Pinpoint the cell where the given text exists, returning its [X, Y] midpoint coordinate. 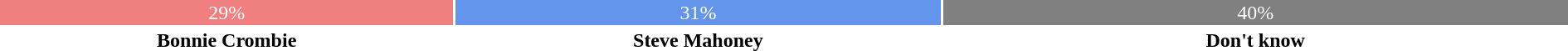
31% [698, 13]
40% [1255, 13]
29% [226, 13]
